Pinpoint the cell where the given text exists, returning its [X, Y] midpoint coordinate. 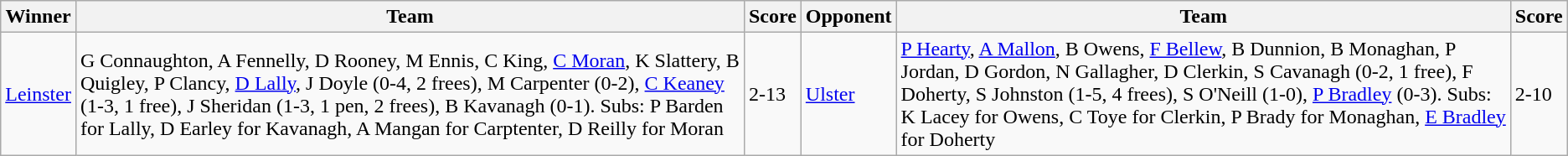
2-10 [1539, 94]
Leinster [39, 94]
Opponent [848, 17]
Ulster [848, 94]
Winner [39, 17]
2-13 [772, 94]
